Determine the (x, y) coordinate at the center of the cell enclosing the given text.  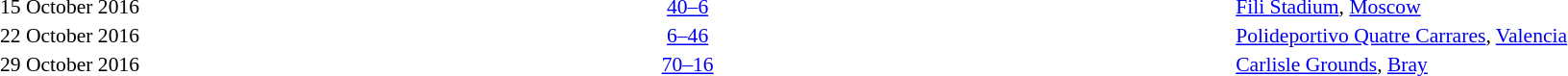
6–46 (688, 36)
